Scan for the cell matching the given text and deliver its (X, Y) coordinate at center. 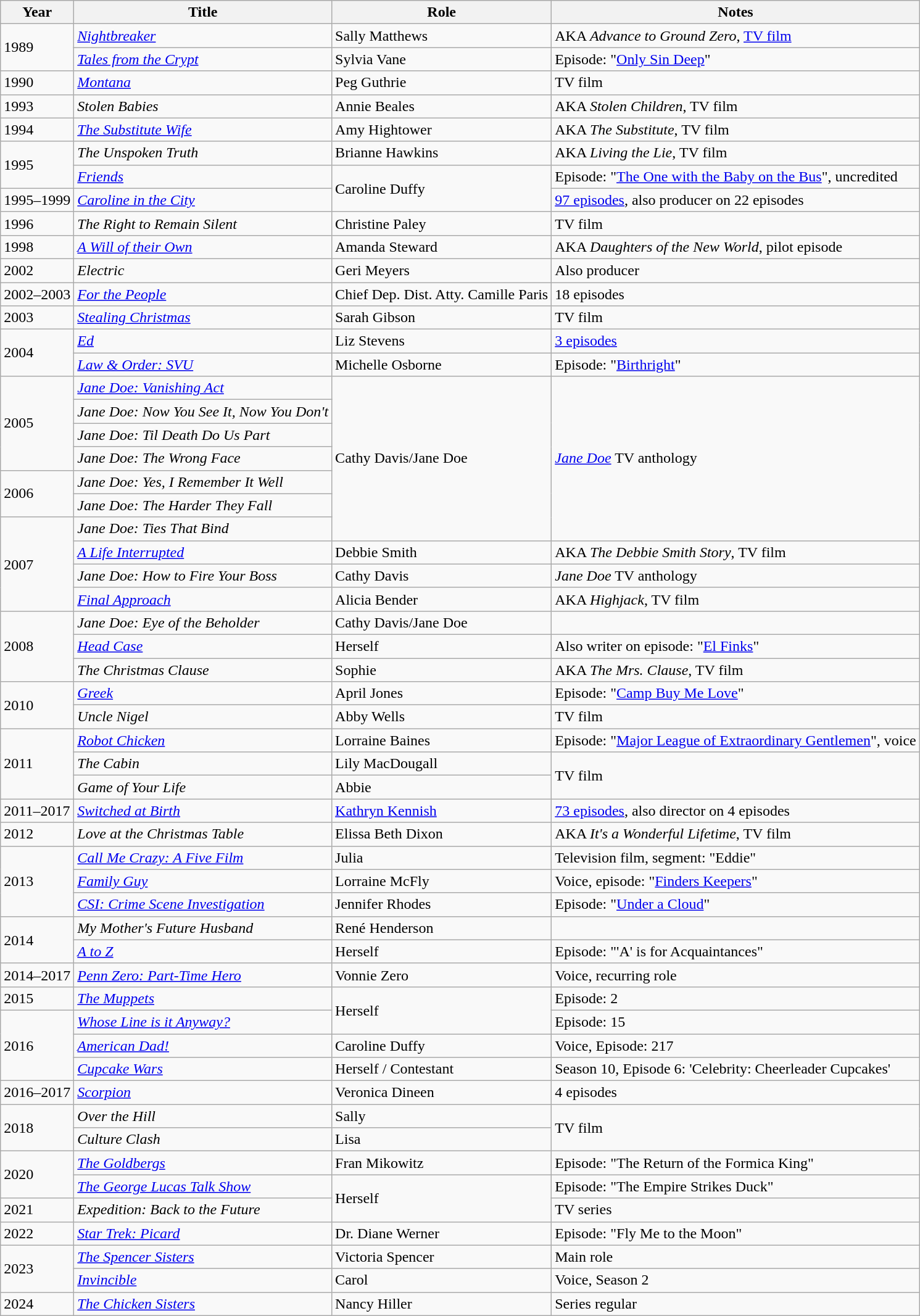
Jane Doe: Eye of the Beholder (203, 623)
2002 (37, 270)
Abbie (442, 787)
The Unspoken Truth (203, 153)
A Will of their Own (203, 247)
Kathryn Kennish (442, 811)
AKA The Debbie Smith Story, TV film (736, 552)
1998 (37, 247)
Episode: 15 (736, 1022)
Alicia Bender (442, 599)
2002–2003 (37, 294)
Cathy Davis (442, 576)
2003 (37, 318)
René Henderson (442, 928)
2007 (37, 564)
Also producer (736, 270)
A to Z (203, 951)
Year (37, 12)
CSI: Crime Scene Investigation (203, 904)
Stealing Christmas (203, 318)
Sally (442, 1116)
Switched at Birth (203, 811)
Montana (203, 83)
Culture Clash (203, 1140)
Ed (203, 341)
3 episodes (736, 341)
97 episodes, also producer on 22 episodes (736, 200)
Episode: "The One with the Baby on the Bus", uncredited (736, 176)
Herself / Contestant (442, 1069)
The Goldbergs (203, 1163)
Jane Doe: The Wrong Face (203, 458)
AKA Stolen Children, TV film (736, 106)
Brianne Hawkins (442, 153)
Julia (442, 858)
My Mother's Future Husband (203, 928)
1993 (37, 106)
Voice, recurring role (736, 975)
Jane Doe: Ties That Bind (203, 529)
2014–2017 (37, 975)
Victoria Spencer (442, 1257)
Television film, segment: "Eddie" (736, 858)
For the People (203, 294)
Annie Beales (442, 106)
Carol (442, 1280)
2020 (37, 1175)
Whose Line is it Anyway? (203, 1022)
Head Case (203, 646)
AKA The Substitute, TV film (736, 130)
Fran Mikowitz (442, 1163)
Episode: "The Return of the Formica King" (736, 1163)
Game of Your Life (203, 787)
Episode: "The Empire Strikes Duck" (736, 1186)
A Life Interrupted (203, 552)
Elissa Beth Dixon (442, 834)
Jane Doe: The Harder They Fall (203, 505)
2010 (37, 705)
2004 (37, 353)
Episode: "Fly Me to the Moon" (736, 1233)
1989 (37, 48)
Abby Wells (442, 717)
Electric (203, 270)
Episode: "Camp Buy Me Love" (736, 693)
2014 (37, 940)
AKA Daughters of the New World, pilot episode (736, 247)
Voice, episode: "Finders Keepers" (736, 881)
The Spencer Sisters (203, 1257)
1996 (37, 223)
2016–2017 (37, 1093)
Jane Doe: Vanishing Act (203, 388)
Law & Order: SVU (203, 365)
2021 (37, 1210)
Penn Zero: Part-Time Hero (203, 975)
Geri Meyers (442, 270)
Liz Stevens (442, 341)
Robot Chicken (203, 740)
2022 (37, 1233)
2012 (37, 834)
Jane Doe: Yes, I Remember It Well (203, 482)
2011–2017 (37, 811)
Sophie (442, 669)
Sarah Gibson (442, 318)
2018 (37, 1128)
Call Me Crazy: A Five Film (203, 858)
Expedition: Back to the Future (203, 1210)
Vonnie Zero (442, 975)
Episode: 2 (736, 998)
TV series (736, 1210)
Jane Doe: How to Fire Your Boss (203, 576)
2023 (37, 1268)
2006 (37, 494)
Family Guy (203, 881)
AKA Highjack, TV film (736, 599)
Episode: "Birthright" (736, 365)
Love at the Christmas Table (203, 834)
Role (442, 12)
Dr. Diane Werner (442, 1233)
73 episodes, also director on 4 episodes (736, 811)
The Muppets (203, 998)
1995–1999 (37, 200)
Chief Dep. Dist. Atty. Camille Paris (442, 294)
2015 (37, 998)
1990 (37, 83)
Final Approach (203, 599)
Main role (736, 1257)
Amanda Steward (442, 247)
Episode: "Only Sin Deep" (736, 59)
Tales from the Crypt (203, 59)
April Jones (442, 693)
Uncle Nigel (203, 717)
Friends (203, 176)
Nightbreaker (203, 36)
Season 10, Episode 6: 'Celebrity: Cheerleader Cupcakes' (736, 1069)
AKA The Mrs. Clause, TV film (736, 669)
Veronica Dineen (442, 1093)
Christine Paley (442, 223)
Debbie Smith (442, 552)
The Right to Remain Silent (203, 223)
Jane Doe: Til Death Do Us Part (203, 435)
Lily MacDougall (442, 764)
Title (203, 12)
Lorraine McFly (442, 881)
Series regular (736, 1304)
AKA Living the Lie, TV film (736, 153)
2013 (37, 881)
2024 (37, 1304)
AKA It's a Wonderful Lifetime, TV film (736, 834)
Amy Hightower (442, 130)
Nancy Hiller (442, 1304)
Stolen Babies (203, 106)
Voice, Season 2 (736, 1280)
1995 (37, 165)
1994 (37, 130)
Notes (736, 12)
2005 (37, 423)
The George Lucas Talk Show (203, 1186)
Also writer on episode: "El Finks" (736, 646)
The Cabin (203, 764)
AKA Advance to Ground Zero, TV film (736, 36)
Over the Hill (203, 1116)
Episode: "Major League of Extraordinary Gentlemen", voice (736, 740)
4 episodes (736, 1093)
18 episodes (736, 294)
Voice, Episode: 217 (736, 1046)
Jane Doe: Now You See It, Now You Don't (203, 412)
2016 (37, 1045)
The Substitute Wife (203, 130)
Caroline in the City (203, 200)
Sally Matthews (442, 36)
American Dad! (203, 1046)
Lisa (442, 1140)
Greek (203, 693)
Invincible (203, 1280)
Scorpion (203, 1093)
The Chicken Sisters (203, 1304)
Peg Guthrie (442, 83)
Jennifer Rhodes (442, 904)
Episode: "Under a Cloud" (736, 904)
Sylvia Vane (442, 59)
The Christmas Clause (203, 669)
2011 (37, 764)
Lorraine Baines (442, 740)
2008 (37, 646)
Star Trek: Picard (203, 1233)
Cupcake Wars (203, 1069)
Episode: "'A' is for Acquaintances" (736, 951)
Michelle Osborne (442, 365)
